Find where the given text appears and provide that cell's center as (x, y) coordinate. 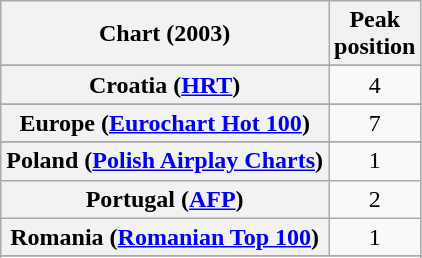
Croatia (HRT) (165, 85)
2 (375, 199)
Romania (Romanian Top 100) (165, 237)
Europe (Eurochart Hot 100) (165, 123)
Peakposition (375, 34)
Chart (2003) (165, 34)
4 (375, 85)
7 (375, 123)
Poland (Polish Airplay Charts) (165, 161)
Portugal (AFP) (165, 199)
